Provide the (x, y) coordinate of the cell's center where the given text is located.  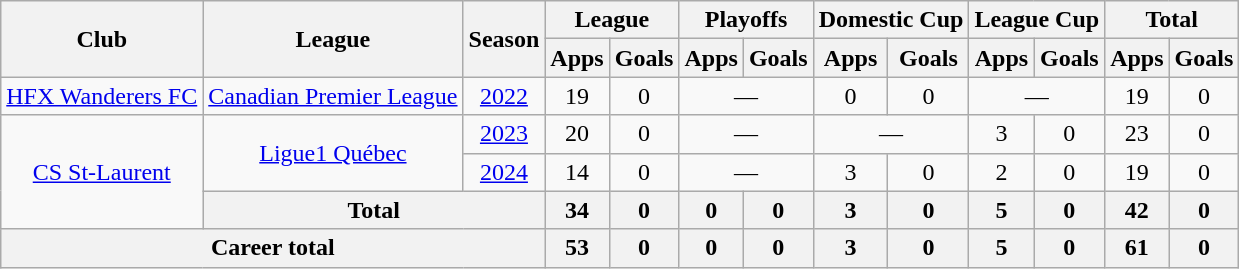
20 (577, 134)
Season (504, 39)
HFX Wanderers FC (102, 96)
2024 (504, 172)
Career total (273, 248)
2022 (504, 96)
Canadian Premier League (333, 96)
42 (1137, 210)
Domestic Cup (891, 20)
League Cup (1037, 20)
Ligue1 Québec (333, 153)
Club (102, 39)
61 (1137, 248)
53 (577, 248)
CS St-Laurent (102, 172)
2 (1002, 172)
34 (577, 210)
2023 (504, 134)
14 (577, 172)
23 (1137, 134)
Playoffs (746, 20)
